Scan for the cell matching the given text and deliver its [x, y] coordinate at center. 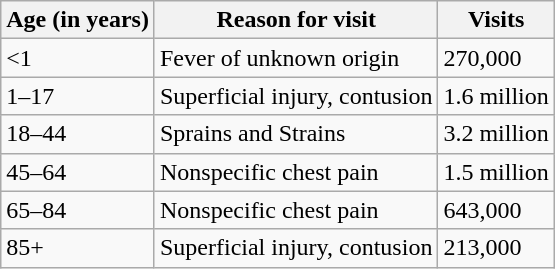
Reason for visit [296, 20]
Sprains and Strains [296, 134]
1.5 million [496, 172]
1.6 million [496, 96]
18–44 [78, 134]
85+ [78, 248]
213,000 [496, 248]
Visits [496, 20]
643,000 [496, 210]
Fever of unknown origin [296, 58]
45–64 [78, 172]
270,000 [496, 58]
Age (in years) [78, 20]
1–17 [78, 96]
65–84 [78, 210]
3.2 million [496, 134]
<1 [78, 58]
